Return the [x, y] coordinate for the center point of the cell that contains the specified text.  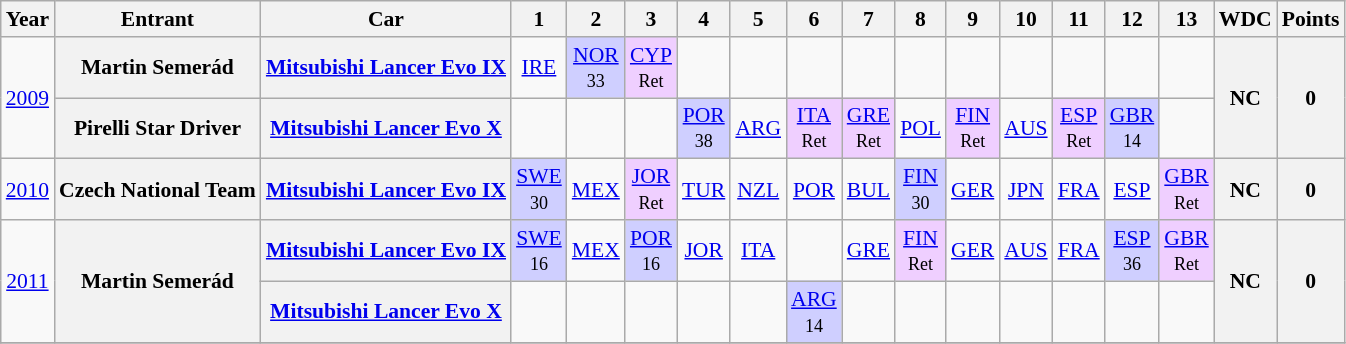
ITARet [814, 128]
GRERet [868, 128]
JPN [1026, 190]
2 [596, 19]
ESP [1132, 190]
4 [704, 19]
TUR [704, 190]
JORRet [651, 190]
BUL [868, 190]
POR38 [704, 128]
POR [814, 190]
Entrant [158, 19]
ESPRet [1079, 128]
9 [972, 19]
ARG14 [814, 312]
Pirelli Star Driver [158, 128]
SWE16 [539, 250]
2011 [28, 281]
SWE30 [539, 190]
10 [1026, 19]
7 [868, 19]
3 [651, 19]
8 [920, 19]
JOR [704, 250]
Car [386, 19]
CYPRet [651, 68]
GBR14 [1132, 128]
5 [758, 19]
WDC [1246, 19]
GRE [868, 250]
13 [1186, 19]
POL [920, 128]
Points [1311, 19]
11 [1079, 19]
NZL [758, 190]
ESP36 [1132, 250]
Czech National Team [158, 190]
IRE [539, 68]
1 [539, 19]
12 [1132, 19]
NOR33 [596, 68]
POR16 [651, 250]
Year [28, 19]
ITA [758, 250]
ARG [758, 128]
FIN30 [920, 190]
2009 [28, 98]
6 [814, 19]
2010 [28, 190]
